Return (x, y) of the center of cell containing provided text 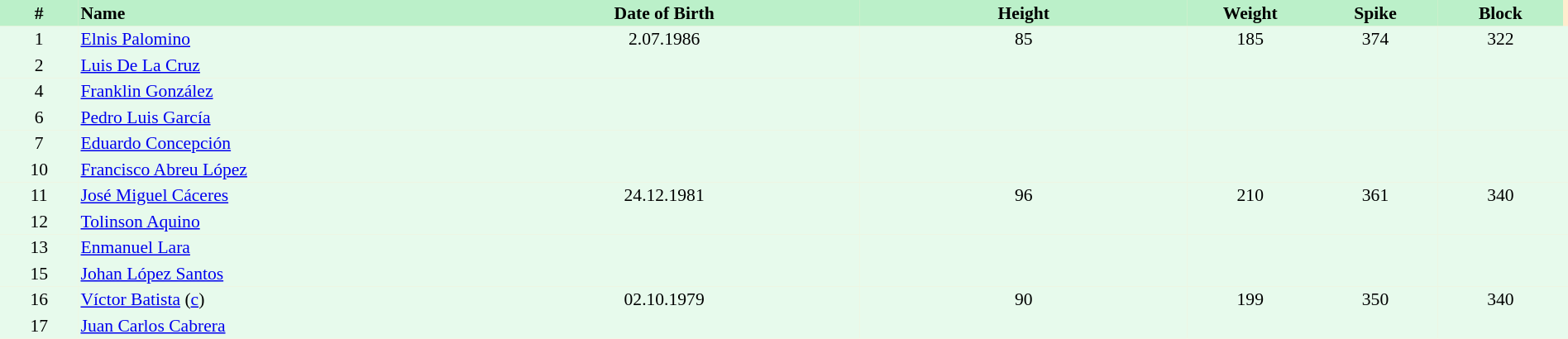
Francisco Abreu López (273, 169)
4 (39, 91)
11 (39, 195)
Víctor Batista (c) (273, 299)
17 (39, 326)
10 (39, 169)
Franklin González (273, 91)
Juan Carlos Cabrera (273, 326)
2 (39, 65)
85 (1024, 40)
6 (39, 117)
185 (1250, 40)
210 (1250, 195)
Name (273, 13)
12 (39, 222)
Pedro Luis García (273, 117)
24.12.1981 (664, 195)
Block (1500, 13)
361 (1374, 195)
# (39, 13)
1 (39, 40)
13 (39, 248)
Spike (1374, 13)
Elnis Palomino (273, 40)
2.07.1986 (664, 40)
15 (39, 274)
96 (1024, 195)
16 (39, 299)
Eduardo Concepción (273, 144)
Luis De La Cruz (273, 65)
Weight (1250, 13)
José Miguel Cáceres (273, 195)
374 (1374, 40)
322 (1500, 40)
Johan López Santos (273, 274)
90 (1024, 299)
02.10.1979 (664, 299)
Enmanuel Lara (273, 248)
350 (1374, 299)
Tolinson Aquino (273, 222)
Height (1024, 13)
199 (1250, 299)
7 (39, 144)
Date of Birth (664, 13)
